Return [X, Y] of the center of cell containing provided text 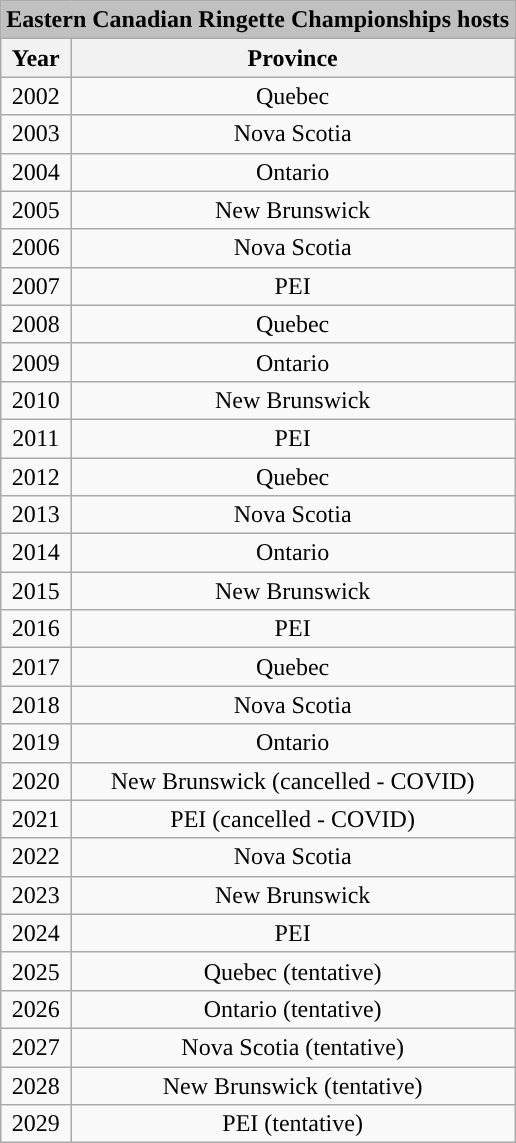
2020 [36, 781]
2022 [36, 857]
PEI (tentative) [293, 1124]
2023 [36, 895]
2008 [36, 324]
2013 [36, 515]
2017 [36, 667]
New Brunswick (tentative) [293, 1085]
2003 [36, 134]
2026 [36, 1009]
2005 [36, 210]
2016 [36, 629]
2018 [36, 705]
Year [36, 58]
Ontario (tentative) [293, 1009]
2002 [36, 96]
2029 [36, 1124]
2007 [36, 286]
2015 [36, 591]
2019 [36, 743]
2009 [36, 362]
2028 [36, 1085]
Eastern Canadian Ringette Championships hosts [258, 20]
2006 [36, 248]
2004 [36, 172]
2024 [36, 933]
2011 [36, 438]
2021 [36, 819]
2012 [36, 477]
2010 [36, 400]
Quebec (tentative) [293, 971]
New Brunswick (cancelled - COVID) [293, 781]
2025 [36, 971]
PEI (cancelled - COVID) [293, 819]
Nova Scotia (tentative) [293, 1047]
2027 [36, 1047]
2014 [36, 553]
Province [293, 58]
